Output the (x, y) coordinate of the center of the cell containing the given text.  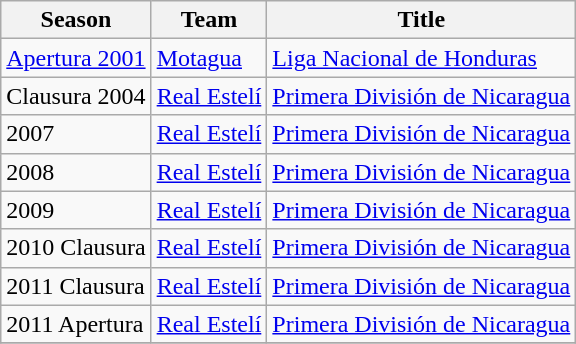
2008 (76, 172)
2011 Apertura (76, 324)
2007 (76, 134)
Apertura 2001 (76, 58)
Title (422, 20)
Clausura 2004 (76, 96)
Season (76, 20)
2010 Clausura (76, 248)
2009 (76, 210)
2011 Clausura (76, 286)
Motagua (209, 58)
Liga Nacional de Honduras (422, 58)
Team (209, 20)
